Locate the cell with the specified text and output its (X, Y) center coordinate. 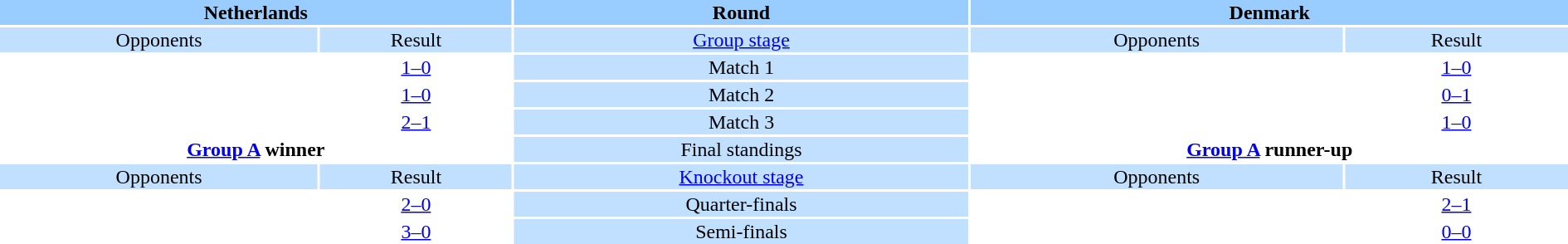
Match 3 (742, 122)
Quarter-finals (742, 204)
3–0 (416, 232)
Match 2 (742, 95)
Netherlands (256, 12)
Final standings (742, 149)
Match 1 (742, 67)
Group stage (742, 40)
Round (742, 12)
0–0 (1457, 232)
Group A runner-up (1269, 149)
Knockout stage (742, 177)
Group A winner (256, 149)
0–1 (1457, 95)
Semi-finals (742, 232)
2–0 (416, 204)
Denmark (1269, 12)
